Identify which cell holds the provided text, then report its [X, Y] central coordinate. 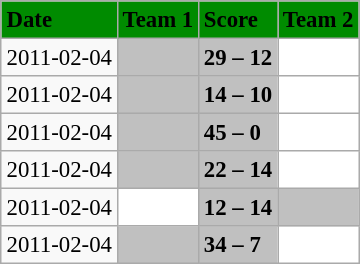
14 – 10 [238, 95]
Date [59, 20]
12 – 14 [238, 208]
22 – 14 [238, 170]
Score [238, 20]
Team 2 [318, 20]
45 – 0 [238, 133]
34 – 7 [238, 245]
Team 1 [158, 20]
29 – 12 [238, 57]
